Scan for the cell matching the given text and deliver its (x, y) coordinate at center. 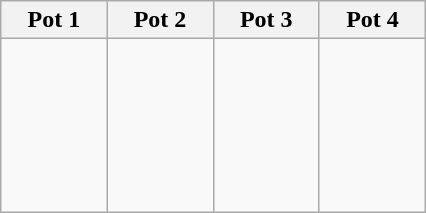
Pot 1 (54, 20)
Pot 3 (266, 20)
Pot 4 (372, 20)
Pot 2 (160, 20)
